Scan for the cell matching the given text and deliver its [x, y] coordinate at center. 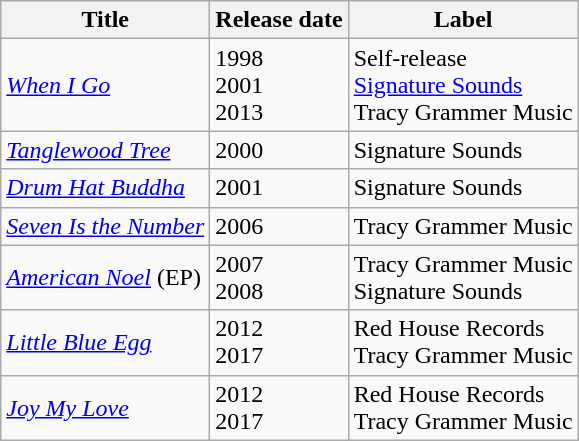
American Noel (EP) [106, 278]
Joy My Love [106, 408]
Release date [279, 20]
2000 [279, 150]
199820012013 [279, 85]
Self-releaseSignature SoundsTracy Grammer Music [463, 85]
Title [106, 20]
Little Blue Egg [106, 342]
2001 [279, 188]
Seven Is the Number [106, 226]
Tracy Grammer Music [463, 226]
Drum Hat Buddha [106, 188]
Tanglewood Tree [106, 150]
When I Go [106, 85]
2006 [279, 226]
Tracy Grammer MusicSignature Sounds [463, 278]
20072008 [279, 278]
Label [463, 20]
